From the cell containing the given text, extract its center point as (x, y) coordinate. 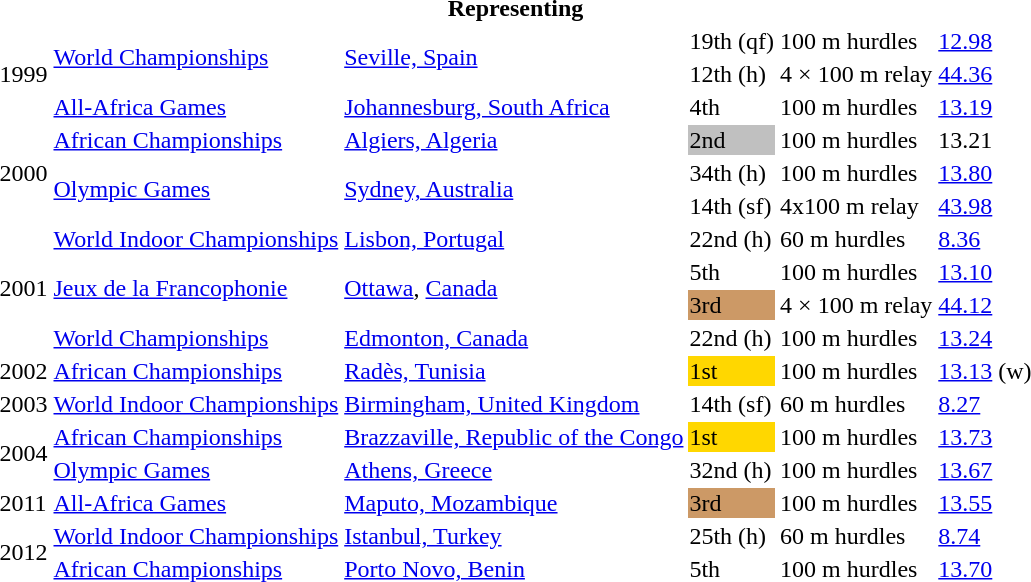
32nd (h) (732, 470)
4th (732, 107)
25th (h) (732, 536)
Maputo, Mozambique (514, 503)
Seville, Spain (514, 58)
12th (h) (732, 74)
4x100 m relay (856, 206)
Radès, Tunisia (514, 371)
Athens, Greece (514, 470)
Jeux de la Francophonie (196, 288)
34th (h) (732, 173)
5th (732, 272)
Istanbul, Turkey (514, 536)
Brazzaville, Republic of the Congo (514, 437)
2nd (732, 140)
Ottawa, Canada (514, 288)
19th (qf) (732, 41)
Lisbon, Portugal (514, 239)
Birmingham, United Kingdom (514, 404)
Edmonton, Canada (514, 338)
Johannesburg, South Africa (514, 107)
Algiers, Algeria (514, 140)
Sydney, Australia (514, 190)
